Locate the cell with the specified text and output its (X, Y) center coordinate. 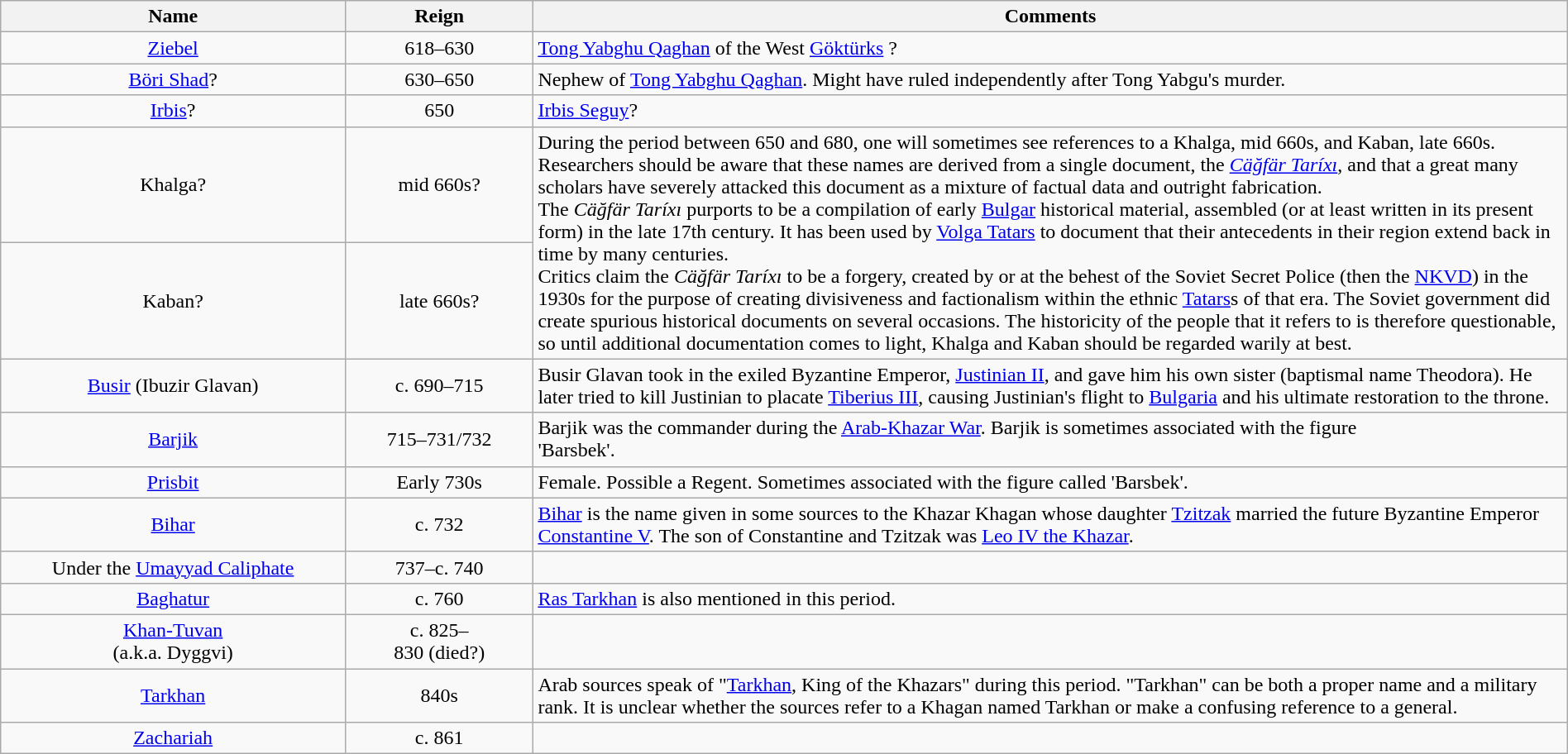
Ras Tarkhan is also mentioned in this period. (1050, 599)
c. 690–715 (440, 385)
715–731/732 (440, 440)
Barjik (174, 440)
Comments (1050, 17)
650 (440, 111)
Tarkhan (174, 694)
Nephew of Tong Yabghu Qaghan. Might have ruled independently after Tong Yabgu's murder. (1050, 79)
Ziebel (174, 48)
Busir (Ibuzir Glavan) (174, 385)
Zachariah (174, 738)
Under the Umayyad Caliphate (174, 567)
Baghatur (174, 599)
737–c. 740 (440, 567)
Irbis? (174, 111)
Böri Shad? (174, 79)
c. 825–830 (died?) (440, 642)
c. 732 (440, 524)
Khan-Tuvan(a.k.a. Dyggvi) (174, 642)
c. 760 (440, 599)
Reign (440, 17)
mid 660s? (440, 185)
630–650 (440, 79)
Barjik was the commander during the Arab-Khazar War. Barjik is sometimes associated with the figure'Barsbek'. (1050, 440)
Tong Yabghu Qaghan of the West Göktürks ? (1050, 48)
840s (440, 694)
Female. Possible a Regent. Sometimes associated with the figure called 'Barsbek'. (1050, 482)
Bihar (174, 524)
Kaban? (174, 301)
Khalga? (174, 185)
Name (174, 17)
c. 861 (440, 738)
late 660s? (440, 301)
Early 730s (440, 482)
618–630 (440, 48)
Prisbit (174, 482)
Irbis Seguy? (1050, 111)
